From the cell containing the given text, extract its center point as (x, y) coordinate. 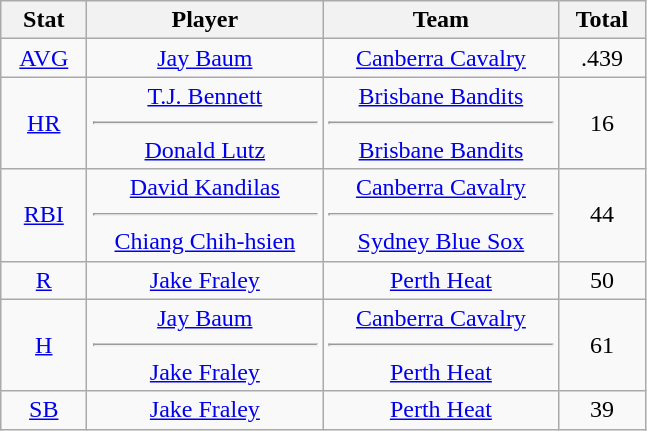
61 (602, 345)
39 (602, 410)
Brisbane BanditsBrisbane Bandits (441, 123)
44 (602, 215)
Jay BaumJake Fraley (205, 345)
HR (44, 123)
R (44, 280)
H (44, 345)
50 (602, 280)
David KandilasChiang Chih-hsien (205, 215)
Team (441, 20)
Canberra CavalrySydney Blue Sox (441, 215)
Stat (44, 20)
T.J. BennettDonald Lutz (205, 123)
SB (44, 410)
16 (602, 123)
AVG (44, 58)
Canberra Cavalry (441, 58)
Canberra CavalryPerth Heat (441, 345)
RBI (44, 215)
Total (602, 20)
.439 (602, 58)
Jay Baum (205, 58)
Player (205, 20)
